Determine the [x, y] coordinate at the center of the cell enclosing the given text.  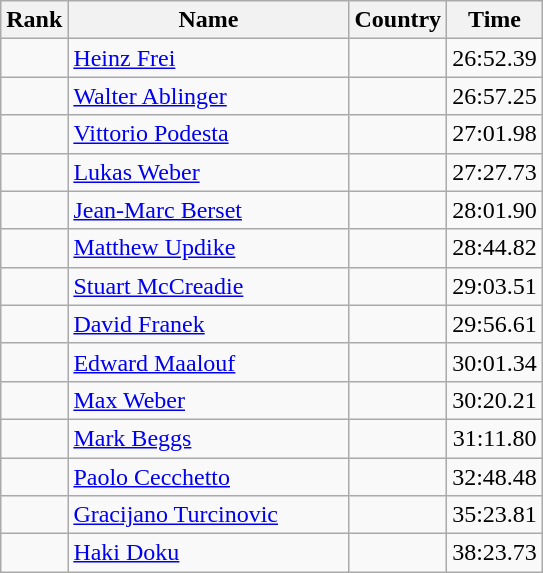
Vittorio Podesta [208, 134]
31:11.80 [495, 438]
Stuart McCreadie [208, 286]
Haki Doku [208, 553]
Max Weber [208, 400]
Mark Beggs [208, 438]
26:57.25 [495, 96]
35:23.81 [495, 515]
30:20.21 [495, 400]
Jean-Marc Berset [208, 210]
Rank [34, 20]
David Franek [208, 324]
Country [398, 20]
26:52.39 [495, 58]
Edward Maalouf [208, 362]
29:03.51 [495, 286]
32:48.48 [495, 477]
28:01.90 [495, 210]
Name [208, 20]
Lukas Weber [208, 172]
27:01.98 [495, 134]
Gracijano Turcinovic [208, 515]
Heinz Frei [208, 58]
38:23.73 [495, 553]
30:01.34 [495, 362]
27:27.73 [495, 172]
Matthew Updike [208, 248]
Walter Ablinger [208, 96]
29:56.61 [495, 324]
28:44.82 [495, 248]
Time [495, 20]
Paolo Cecchetto [208, 477]
